Locate the cell with the specified text and output its [X, Y] center coordinate. 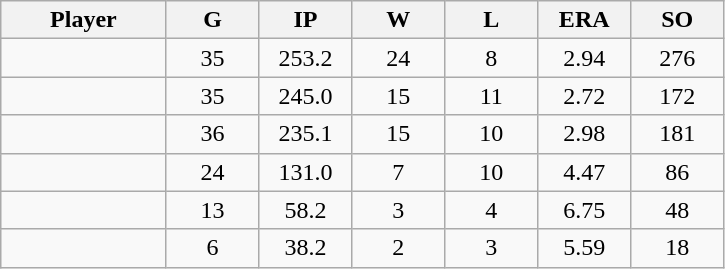
W [398, 20]
4 [492, 210]
Player [84, 20]
48 [678, 210]
235.1 [306, 134]
G [212, 20]
2.72 [584, 96]
L [492, 20]
IP [306, 20]
18 [678, 248]
13 [212, 210]
5.59 [584, 248]
ERA [584, 20]
245.0 [306, 96]
181 [678, 134]
36 [212, 134]
2.98 [584, 134]
11 [492, 96]
8 [492, 58]
4.47 [584, 172]
2.94 [584, 58]
253.2 [306, 58]
86 [678, 172]
6 [212, 248]
7 [398, 172]
6.75 [584, 210]
131.0 [306, 172]
SO [678, 20]
276 [678, 58]
58.2 [306, 210]
172 [678, 96]
38.2 [306, 248]
2 [398, 248]
